Locate the cell with the specified text and output its (X, Y) center coordinate. 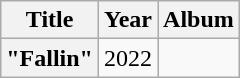
Title (50, 20)
Album (199, 20)
2022 (128, 58)
Year (128, 20)
"Fallin" (50, 58)
